For the text-containing cell, return its midpoint in (x, y) coordinate format. 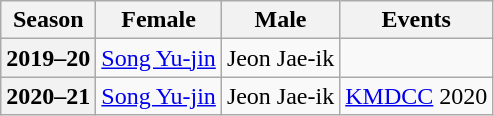
2020–21 (48, 96)
2019–20 (48, 58)
Female (159, 20)
Events (416, 20)
KMDCC 2020 (416, 96)
Season (48, 20)
Male (280, 20)
